From the cell containing the given text, extract its center point as (X, Y) coordinate. 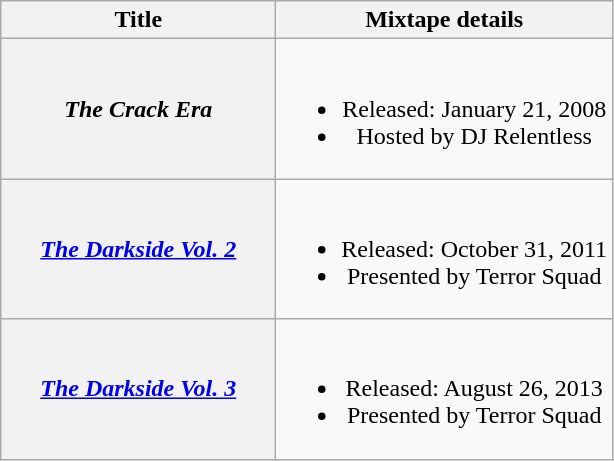
The Crack Era (138, 109)
Mixtape details (444, 20)
Released: October 31, 2011Presented by Terror Squad (444, 249)
Released: August 26, 2013Presented by Terror Squad (444, 389)
The Darkside Vol. 3 (138, 389)
Released: January 21, 2008Hosted by DJ Relentless (444, 109)
Title (138, 20)
The Darkside Vol. 2 (138, 249)
